Determine the [X, Y] coordinate at the center of the cell enclosing the given text.  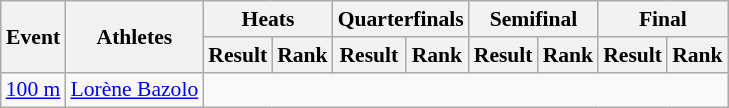
Final [662, 19]
Athletes [134, 36]
Heats [268, 19]
Lorène Bazolo [134, 90]
100 m [34, 90]
Quarterfinals [401, 19]
Semifinal [534, 19]
Event [34, 36]
